Capture the cell that displays the provided text and extract its (x, y) central coordinate. 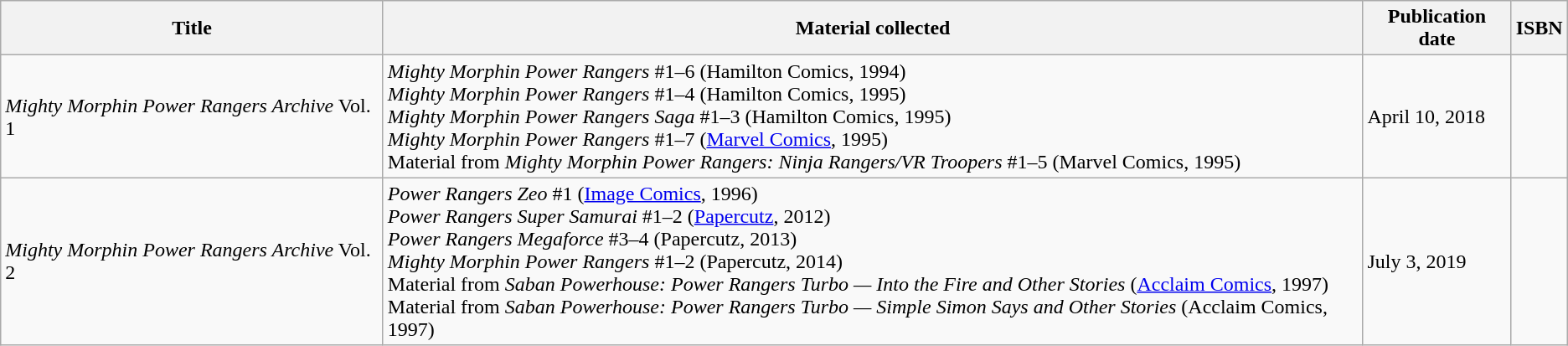
Title (193, 28)
Mighty Morphin Power Rangers Archive Vol. 2 (193, 261)
April 10, 2018 (1437, 116)
ISBN (1540, 28)
Material collected (873, 28)
Publication date (1437, 28)
July 3, 2019 (1437, 261)
Mighty Morphin Power Rangers Archive Vol. 1 (193, 116)
